Scan for the cell matching the given text and deliver its (X, Y) coordinate at center. 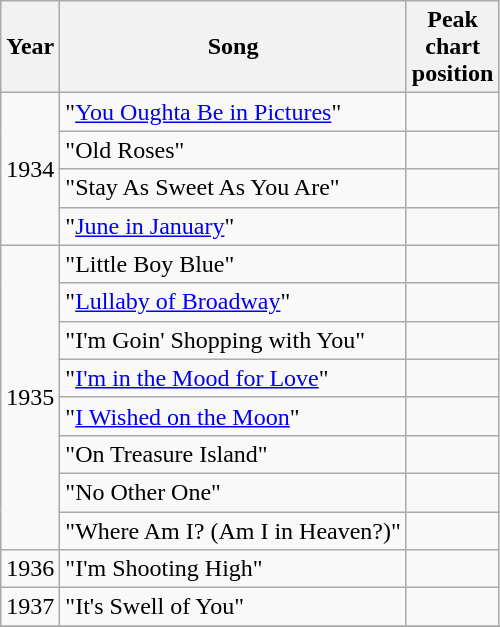
1934 (30, 169)
1936 (30, 569)
"You Oughta Be in Pictures" (234, 112)
1935 (30, 397)
"I'm Goin' Shopping with You" (234, 340)
"Stay As Sweet As You Are" (234, 188)
"No Other One" (234, 492)
"Little Boy Blue" (234, 264)
1937 (30, 607)
"I'm in the Mood for Love" (234, 378)
"It's Swell of You" (234, 607)
Peak chart position (452, 47)
"Old Roses" (234, 150)
Year (30, 47)
"Lullaby of Broadway" (234, 302)
"June in January" (234, 226)
Song (234, 47)
"Where Am I? (Am I in Heaven?)" (234, 531)
"I Wished on the Moon" (234, 416)
"On Treasure Island" (234, 454)
"I'm Shooting High" (234, 569)
